Locate the cell with the specified text and output its [X, Y] center coordinate. 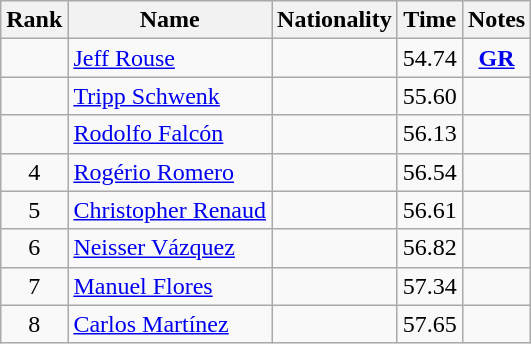
54.74 [430, 58]
Time [430, 20]
5 [34, 210]
56.61 [430, 210]
6 [34, 248]
Rodolfo Falcón [170, 134]
Tripp Schwenk [170, 96]
56.13 [430, 134]
4 [34, 172]
57.65 [430, 324]
Carlos Martínez [170, 324]
Manuel Flores [170, 286]
Nationality [335, 20]
57.34 [430, 286]
7 [34, 286]
Jeff Rouse [170, 58]
Name [170, 20]
Notes [496, 20]
Christopher Renaud [170, 210]
55.60 [430, 96]
56.82 [430, 248]
GR [496, 58]
Neisser Vázquez [170, 248]
Rogério Romero [170, 172]
56.54 [430, 172]
8 [34, 324]
Rank [34, 20]
